Pinpoint the cell where the given text exists, returning its (X, Y) midpoint coordinate. 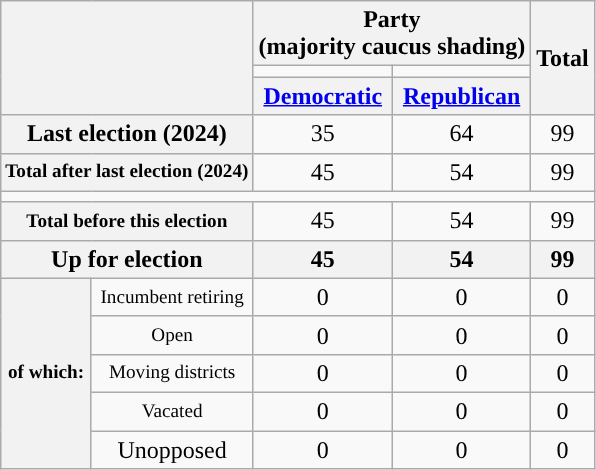
Moving districts (172, 373)
Open (172, 335)
Last election (2024) (127, 134)
Total before this election (127, 221)
64 (461, 134)
Party(majority caucus shading) (392, 34)
Unopposed (172, 449)
Up for election (127, 259)
Democratic (323, 96)
35 (323, 134)
of which: (46, 373)
Vacated (172, 411)
Total after last election (2024) (127, 172)
Republican (461, 96)
Total (563, 58)
Incumbent retiring (172, 297)
